Return the (x, y) coordinate for the center point of the cell that contains the specified text.  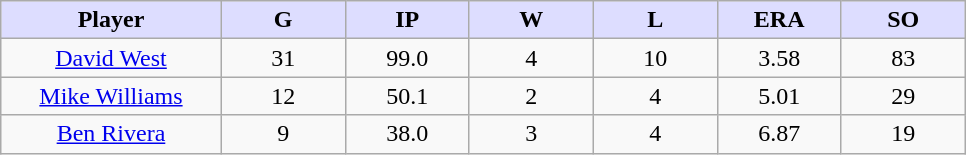
83 (903, 58)
ERA (779, 20)
19 (903, 134)
David West (111, 58)
3.58 (779, 58)
99.0 (407, 58)
29 (903, 96)
Ben Rivera (111, 134)
SO (903, 20)
9 (283, 134)
Player (111, 20)
2 (531, 96)
5.01 (779, 96)
G (283, 20)
50.1 (407, 96)
IP (407, 20)
12 (283, 96)
W (531, 20)
L (655, 20)
38.0 (407, 134)
10 (655, 58)
6.87 (779, 134)
Mike Williams (111, 96)
31 (283, 58)
3 (531, 134)
